From the cell containing the given text, extract its center point as (x, y) coordinate. 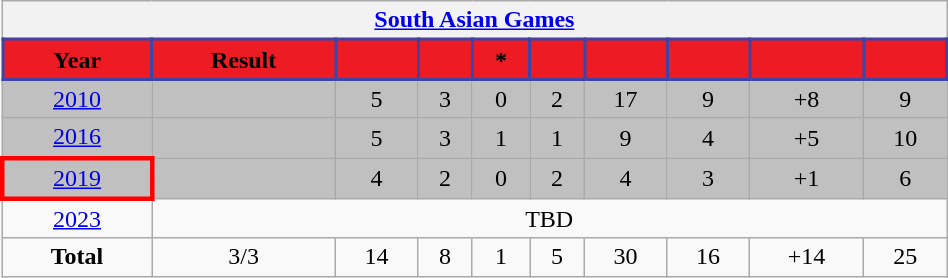
30 (626, 257)
25 (906, 257)
+5 (806, 138)
+14 (806, 257)
16 (708, 257)
Total (77, 257)
Result (244, 60)
10 (906, 138)
2019 (77, 178)
2016 (77, 138)
6 (906, 178)
2010 (77, 98)
2023 (77, 219)
* (501, 60)
+8 (806, 98)
3/3 (244, 257)
Year (77, 60)
8 (445, 257)
TBD (550, 219)
17 (626, 98)
14 (376, 257)
South Asian Games (474, 20)
+1 (806, 178)
